Pinpoint the cell where the given text exists, returning its [x, y] midpoint coordinate. 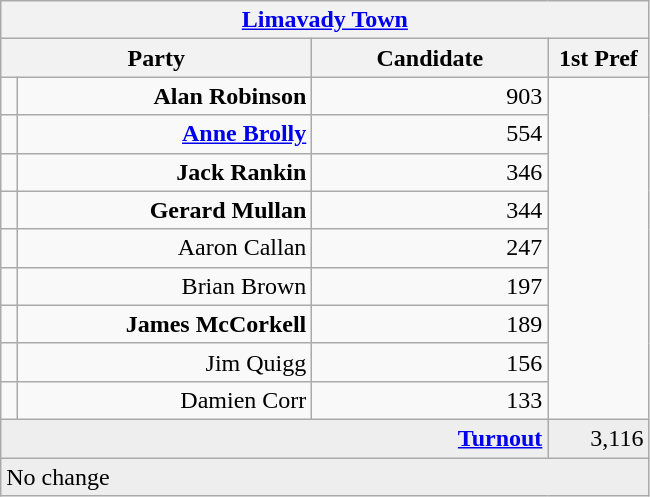
Anne Brolly [165, 134]
189 [430, 324]
Aaron Callan [165, 248]
344 [430, 210]
Turnout [274, 438]
554 [430, 134]
James McCorkell [165, 324]
1st Pref [598, 58]
Damien Corr [165, 400]
133 [430, 400]
156 [430, 362]
Party [156, 58]
903 [430, 96]
Gerard Mullan [165, 210]
Jack Rankin [165, 172]
197 [430, 286]
3,116 [598, 438]
Limavady Town [325, 20]
247 [430, 248]
No change [325, 477]
Alan Robinson [165, 96]
346 [430, 172]
Brian Brown [165, 286]
Jim Quigg [165, 362]
Candidate [430, 58]
